Return [X, Y] of the center of cell containing provided text 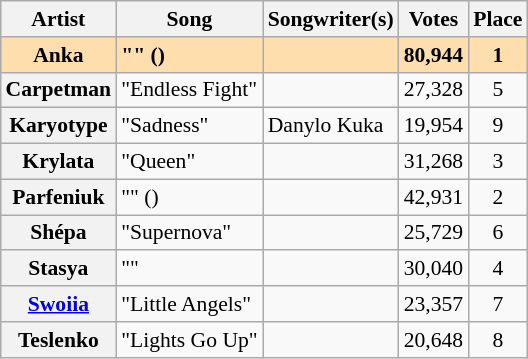
Swoiia [59, 304]
4 [498, 269]
"Endless Fight" [189, 90]
30,040 [434, 269]
Shépa [59, 233]
6 [498, 233]
27,328 [434, 90]
2 [498, 197]
"Queen" [189, 162]
Danylo Kuka [331, 126]
8 [498, 340]
Parfeniuk [59, 197]
Anka [59, 55]
3 [498, 162]
5 [498, 90]
"Little Angels" [189, 304]
Teslenko [59, 340]
19,954 [434, 126]
Krylata [59, 162]
"Supernova" [189, 233]
25,729 [434, 233]
Votes [434, 19]
42,931 [434, 197]
Songwriter(s) [331, 19]
"Lights Go Up" [189, 340]
Artist [59, 19]
9 [498, 126]
"" [189, 269]
Carpetman [59, 90]
1 [498, 55]
23,357 [434, 304]
Place [498, 19]
Stasya [59, 269]
"Sadness" [189, 126]
Song [189, 19]
20,648 [434, 340]
7 [498, 304]
80,944 [434, 55]
31,268 [434, 162]
Karyotype [59, 126]
